Determine the [X, Y] coordinate at the center of the cell enclosing the given text.  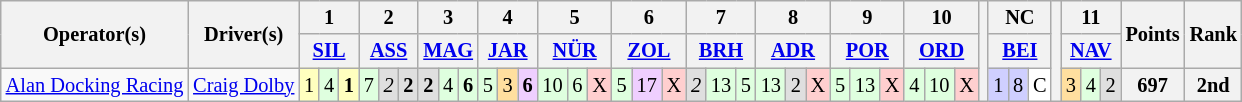
ORD [941, 51]
POR [867, 51]
Points [1153, 34]
NC [1020, 17]
Alan Docking Racing [94, 85]
17 [647, 85]
SIL [329, 51]
Operator(s) [94, 34]
11 [1091, 17]
ZOL [649, 51]
NÜR [574, 51]
2nd [1214, 85]
697 [1153, 85]
C [1040, 85]
BEI [1020, 51]
MAG [448, 51]
9 [867, 17]
Craig Dolby [244, 85]
Driver(s) [244, 34]
Rank [1214, 34]
ASS [389, 51]
BRH [721, 51]
ADR [793, 51]
JAR [508, 51]
NAV [1091, 51]
